Output the [x, y] coordinate of the center of the cell containing the given text.  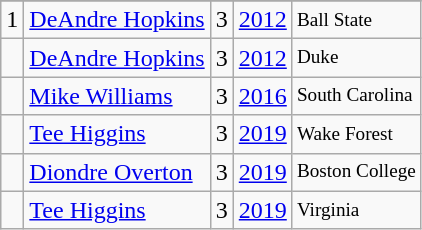
South Carolina [356, 96]
Virginia [356, 210]
1 [12, 20]
Ball State [356, 20]
Duke [356, 58]
Mike Williams [117, 96]
Wake Forest [356, 134]
2016 [262, 96]
Diondre Overton [117, 172]
Boston College [356, 172]
